Output the (x, y) coordinate of the center of the cell containing the given text.  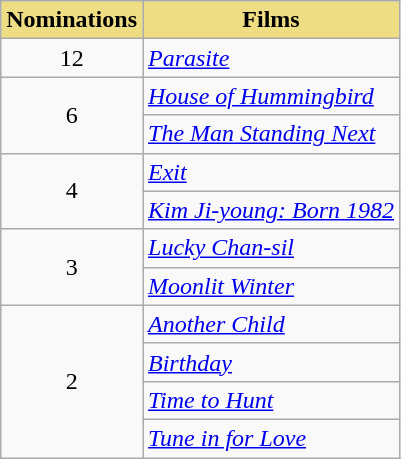
Lucky Chan-sil (270, 248)
Another Child (270, 324)
4 (72, 191)
Birthday (270, 362)
12 (72, 58)
The Man Standing Next (270, 134)
Time to Hunt (270, 400)
House of Hummingbird (270, 96)
Parasite (270, 58)
Moonlit Winter (270, 286)
Films (270, 20)
Exit (270, 172)
Tune in for Love (270, 438)
Nominations (72, 20)
6 (72, 115)
Kim Ji-young: Born 1982 (270, 210)
2 (72, 381)
3 (72, 267)
